Pinpoint the cell where the given text exists, returning its (x, y) midpoint coordinate. 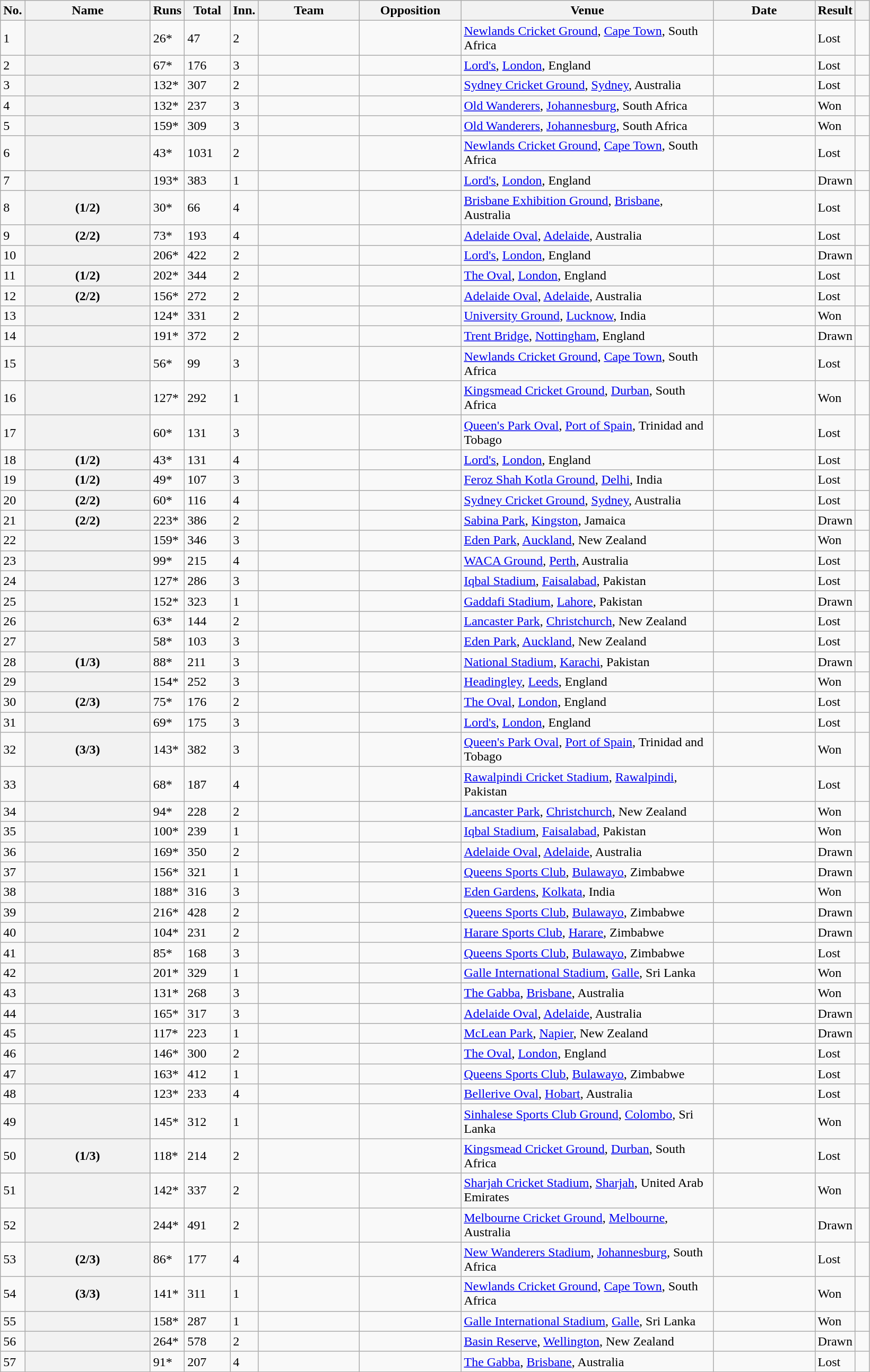
Headingley, Leeds, England (587, 682)
20 (13, 500)
214 (207, 1156)
24 (13, 581)
175 (207, 722)
1031 (207, 153)
201* (167, 973)
50 (13, 1156)
412 (207, 1074)
346 (207, 540)
187 (207, 784)
168 (207, 952)
131* (167, 993)
27 (13, 641)
73* (167, 235)
Sinhalese Sports Club Ground, Colombo, Sri Lanka (587, 1121)
117* (167, 1034)
29 (13, 682)
91* (167, 1361)
43 (13, 993)
22 (13, 540)
169* (167, 852)
12 (13, 295)
Brisbane Exhibition Ground, Brisbane, Australia (587, 208)
211 (207, 661)
6 (13, 153)
Team (309, 11)
Basin Reserve, Wellington, New Zealand (587, 1341)
428 (207, 912)
272 (207, 295)
Harare Sports Club, Harare, Zimbabwe (587, 932)
141* (167, 1294)
228 (207, 811)
University Ground, Lucknow, India (587, 316)
223 (207, 1034)
Rawalpindi Cricket Stadium, Rawalpindi, Pakistan (587, 784)
56 (13, 1341)
118* (167, 1156)
32 (13, 750)
McLean Park, Napier, New Zealand (587, 1034)
58* (167, 641)
202* (167, 275)
26* (167, 38)
Name (88, 11)
41 (13, 952)
51 (13, 1190)
10 (13, 255)
55 (13, 1321)
34 (13, 811)
66 (207, 208)
33 (13, 784)
Venue (587, 11)
116 (207, 500)
329 (207, 973)
45 (13, 1034)
307 (207, 85)
Eden Gardens, Kolkata, India (587, 892)
30 (13, 702)
124* (167, 316)
239 (207, 832)
16 (13, 398)
191* (167, 336)
491 (207, 1225)
30* (167, 208)
13 (13, 316)
38 (13, 892)
19 (13, 480)
14 (13, 336)
165* (167, 1013)
142* (167, 1190)
99* (167, 561)
46 (13, 1054)
287 (207, 1321)
39 (13, 912)
350 (207, 852)
264* (167, 1341)
100* (167, 832)
52 (13, 1225)
309 (207, 126)
188* (167, 892)
223* (167, 520)
578 (207, 1341)
382 (207, 750)
26 (13, 621)
152* (167, 601)
123* (167, 1094)
292 (207, 398)
69* (167, 722)
17 (13, 433)
143* (167, 750)
35 (13, 832)
233 (207, 1094)
44 (13, 1013)
344 (207, 275)
145* (167, 1121)
7 (13, 180)
67* (167, 65)
193 (207, 235)
Runs (167, 11)
Total (207, 11)
53 (13, 1259)
88* (167, 661)
Date (764, 11)
8 (13, 208)
216* (167, 912)
23 (13, 561)
15 (13, 364)
144 (207, 621)
Trent Bridge, Nottingham, England (587, 336)
252 (207, 682)
63* (167, 621)
107 (207, 480)
104* (167, 932)
Result (835, 11)
231 (207, 932)
Gaddafi Stadium, Lahore, Pakistan (587, 601)
312 (207, 1121)
National Stadium, Karachi, Pakistan (587, 661)
244* (167, 1225)
286 (207, 581)
Melbourne Cricket Ground, Melbourne, Australia (587, 1225)
311 (207, 1294)
193* (167, 180)
New Wanderers Stadium, Johannesburg, South Africa (587, 1259)
215 (207, 561)
386 (207, 520)
146* (167, 1054)
158* (167, 1321)
422 (207, 255)
316 (207, 892)
206* (167, 255)
WACA Ground, Perth, Australia (587, 561)
No. (13, 11)
5 (13, 126)
372 (207, 336)
18 (13, 460)
Inn. (244, 11)
237 (207, 106)
321 (207, 872)
28 (13, 661)
49 (13, 1121)
48 (13, 1094)
56* (167, 364)
Sharjah Cricket Stadium, Sharjah, United Arab Emirates (587, 1190)
68* (167, 784)
383 (207, 180)
Sabina Park, Kingston, Jamaica (587, 520)
177 (207, 1259)
57 (13, 1361)
40 (13, 932)
Opposition (411, 11)
85* (167, 952)
300 (207, 1054)
31 (13, 722)
86* (167, 1259)
207 (207, 1361)
75* (167, 702)
103 (207, 641)
54 (13, 1294)
37 (13, 872)
36 (13, 852)
42 (13, 973)
Bellerive Oval, Hobart, Australia (587, 1094)
25 (13, 601)
Feroz Shah Kotla Ground, Delhi, India (587, 480)
163* (167, 1074)
331 (207, 316)
323 (207, 601)
21 (13, 520)
268 (207, 993)
337 (207, 1190)
99 (207, 364)
154* (167, 682)
94* (167, 811)
317 (207, 1013)
11 (13, 275)
9 (13, 235)
49* (167, 480)
